Output the (X, Y) coordinate of the center of the cell containing the given text.  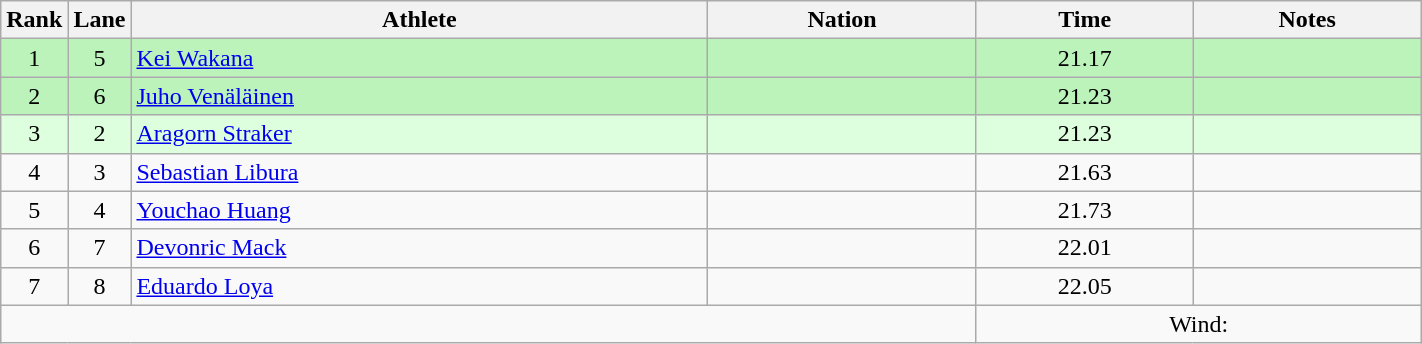
21.73 (1084, 210)
1 (34, 58)
Sebastian Libura (420, 172)
Rank (34, 20)
21.63 (1084, 172)
Notes (1307, 20)
Lane (100, 20)
Aragorn Straker (420, 134)
Wind: (1198, 324)
22.01 (1084, 248)
Kei Wakana (420, 58)
Youchao Huang (420, 210)
Nation (842, 20)
21.17 (1084, 58)
Devonric Mack (420, 248)
Juho Venäläinen (420, 96)
Time (1084, 20)
Athlete (420, 20)
8 (100, 286)
Eduardo Loya (420, 286)
22.05 (1084, 286)
